Pinpoint the cell where the given text exists, returning its (x, y) midpoint coordinate. 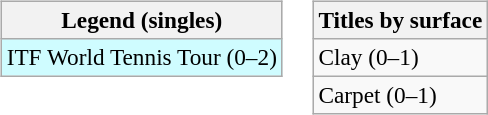
ITF World Tennis Tour (0–2) (142, 57)
Titles by surface (400, 20)
Carpet (0–1) (400, 95)
Legend (singles) (142, 20)
Clay (0–1) (400, 57)
